Determine the [X, Y] coordinate at the center of the cell enclosing the given text.  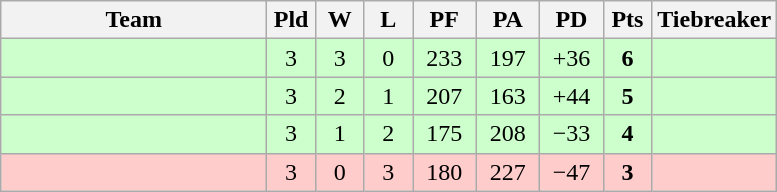
PF [444, 20]
Team [134, 20]
4 [628, 134]
175 [444, 134]
Pts [628, 20]
−47 [572, 172]
−33 [572, 134]
233 [444, 58]
6 [628, 58]
163 [508, 96]
227 [508, 172]
L [388, 20]
PD [572, 20]
Tiebreaker [714, 20]
197 [508, 58]
+44 [572, 96]
PA [508, 20]
W [340, 20]
180 [444, 172]
208 [508, 134]
5 [628, 96]
+36 [572, 58]
Pld [292, 20]
207 [444, 96]
